Identify which cell holds the provided text, then report its (x, y) central coordinate. 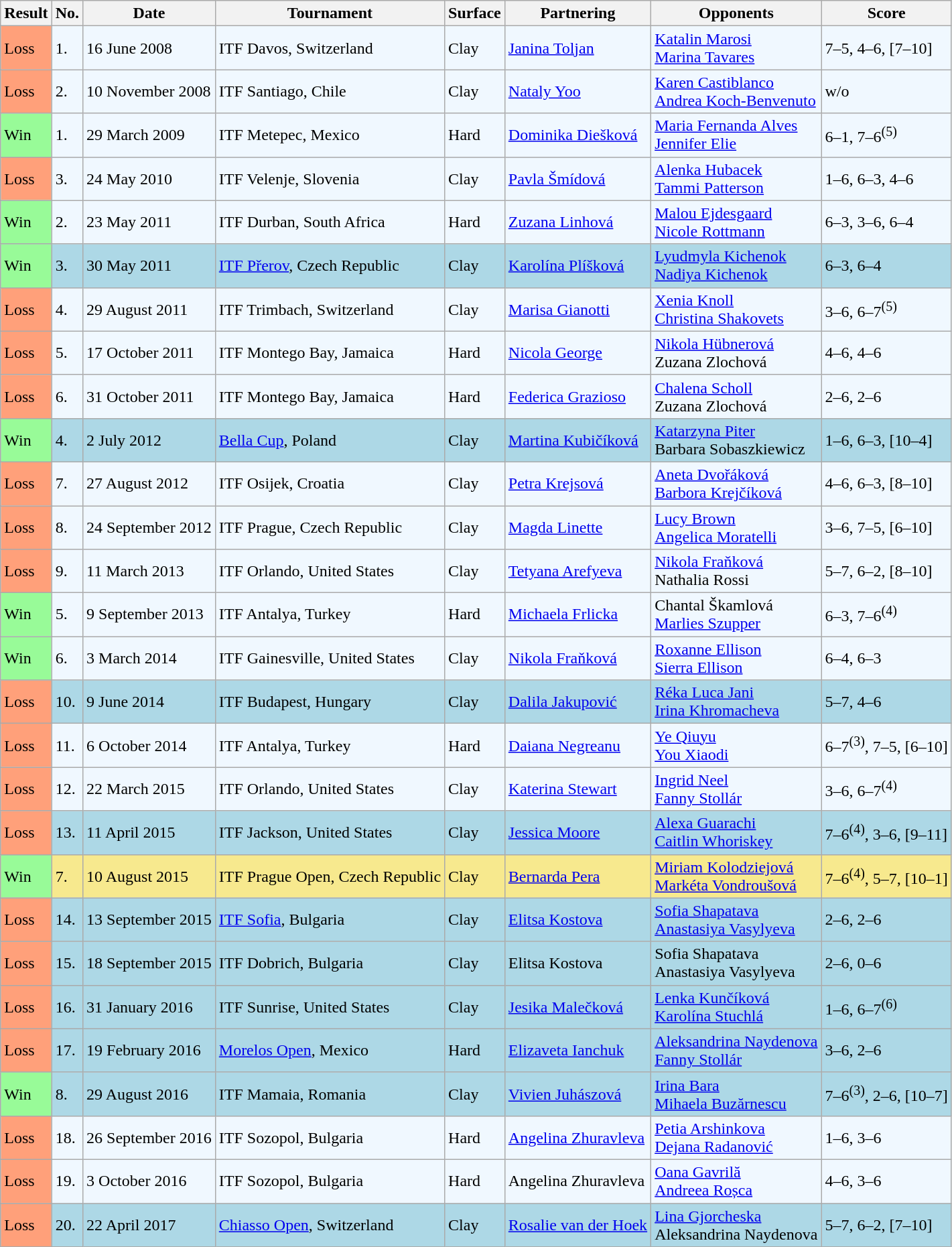
5–7, 4–6 (886, 702)
Marisa Gianotti (577, 310)
Federica Grazioso (577, 397)
6–3, 6–4 (886, 265)
17. (67, 1051)
Alexa Guarachi Caitlin Whoriskey (736, 832)
ITF Jackson, United States (330, 832)
13. (67, 832)
4–6, 3–6 (886, 1181)
Chalena Scholl Zuzana Zlochová (736, 397)
4–6, 4–6 (886, 352)
Janina Toljan (577, 48)
Chantal Škamlová Marlies Szupper (736, 615)
Date (149, 13)
Tetyana Arefyeva (577, 571)
Nikola Fraňková (577, 658)
9. (67, 571)
Michaela Frlicka (577, 615)
30 May 2011 (149, 265)
24 September 2012 (149, 527)
Surface (475, 13)
29 August 2016 (149, 1094)
29 March 2009 (149, 135)
6 October 2014 (149, 745)
Nicola George (577, 352)
Nikola Fraňková Nathalia Rossi (736, 571)
22 April 2017 (149, 1225)
Oana Gavrilă Andreea Roșca (736, 1181)
Pavla Šmídová (577, 178)
16 June 2008 (149, 48)
ITF Santiago, Chile (330, 91)
6–3, 7–6(4) (886, 615)
Irina Bara Mihaela Buzărnescu (736, 1094)
ITF Prague Open, Czech Republic (330, 876)
Lucy Brown Angelica Moratelli (736, 527)
Chiasso Open, Switzerland (330, 1225)
7–5, 4–6, [7–10] (886, 48)
13 September 2015 (149, 919)
Katarzyna Piter Barbara Sobaszkiewicz (736, 440)
Aleksandrina Naydenova Fanny Stollár (736, 1051)
27 August 2012 (149, 484)
1–6, 6–3, 4–6 (886, 178)
Lenka Kunčíková Karolína Stuchlá (736, 1006)
Ingrid Neel Fanny Stollár (736, 789)
Aneta Dvořáková Barbora Krejčíková (736, 484)
Nikola Hübnerová Zuzana Zlochová (736, 352)
1–6, 6–3, [10–4] (886, 440)
29 August 2011 (149, 310)
Lina Gjorcheska Aleksandrina Naydenova (736, 1225)
5–7, 6–2, [8–10] (886, 571)
18 September 2015 (149, 964)
ITF Trimbach, Switzerland (330, 310)
6–4, 6–3 (886, 658)
3–6, 6–7(4) (886, 789)
6–1, 7–6(5) (886, 135)
22 March 2015 (149, 789)
ITF Velenje, Slovenia (330, 178)
Xenia Knoll Christina Shakovets (736, 310)
11. (67, 745)
Tournament (330, 13)
24 May 2010 (149, 178)
12. (67, 789)
17 October 2011 (149, 352)
Bella Cup, Poland (330, 440)
1–6, 6–7(6) (886, 1006)
Result (26, 13)
ITF Osijek, Croatia (330, 484)
ITF Prague, Czech Republic (330, 527)
Daiana Negreanu (577, 745)
Dalila Jakupović (577, 702)
10. (67, 702)
6–3, 3–6, 6–4 (886, 222)
10 August 2015 (149, 876)
14. (67, 919)
Malou Ejdesgaard Nicole Rottmann (736, 222)
ITF Mamaia, Romania (330, 1094)
26 September 2016 (149, 1138)
3–6, 2–6 (886, 1051)
No. (67, 13)
4–6, 6–3, [8–10] (886, 484)
Alenka Hubacek Tammi Patterson (736, 178)
Katerina Stewart (577, 789)
Dominika Diešková (577, 135)
7–6(4), 3–6, [9–11] (886, 832)
ITF Davos, Switzerland (330, 48)
Jesika Malečková (577, 1006)
ITF Sunrise, United States (330, 1006)
19 February 2016 (149, 1051)
Lyudmyla Kichenok Nadiya Kichenok (736, 265)
Ye Qiuyu You Xiaodi (736, 745)
Score (886, 13)
5–7, 6–2, [7–10] (886, 1225)
Karolína Plíšková (577, 265)
ITF Metepec, Mexico (330, 135)
ITF Durban, South Africa (330, 222)
ITF Přerov, Czech Republic (330, 265)
7–6(3), 2–6, [10–7] (886, 1094)
31 January 2016 (149, 1006)
Maria Fernanda Alves Jennifer Elie (736, 135)
31 October 2011 (149, 397)
10 November 2008 (149, 91)
2–6, 0–6 (886, 964)
Réka Luca Jani Irina Khromacheva (736, 702)
Morelos Open, Mexico (330, 1051)
11 March 2013 (149, 571)
Opponents (736, 13)
ITF Budapest, Hungary (330, 702)
Vivien Juhászová (577, 1094)
9 June 2014 (149, 702)
20. (67, 1225)
9 September 2013 (149, 615)
3 March 2014 (149, 658)
6–7(3), 7–5, [6–10] (886, 745)
ITF Gainesville, United States (330, 658)
Martina Kubičíková (577, 440)
Zuzana Linhová (577, 222)
Karen Castiblanco Andrea Koch-Benvenuto (736, 91)
3–6, 7–5, [6–10] (886, 527)
23 May 2011 (149, 222)
15. (67, 964)
Magda Linette (577, 527)
3 October 2016 (149, 1181)
Partnering (577, 13)
Nataly Yoo (577, 91)
Jessica Moore (577, 832)
2 July 2012 (149, 440)
7–6(4), 5–7, [10–1] (886, 876)
Elizaveta Ianchuk (577, 1051)
Petra Krejsová (577, 484)
Rosalie van der Hoek (577, 1225)
ITF Dobrich, Bulgaria (330, 964)
Petia Arshinkova Dejana Radanović (736, 1138)
11 April 2015 (149, 832)
18. (67, 1138)
ITF Sofia, Bulgaria (330, 919)
19. (67, 1181)
3–6, 6–7(5) (886, 310)
Katalin Marosi Marina Tavares (736, 48)
Miriam Kolodziejová Markéta Vondroušová (736, 876)
Bernarda Pera (577, 876)
Roxanne Ellison Sierra Ellison (736, 658)
16. (67, 1006)
w/o (886, 91)
1–6, 3–6 (886, 1138)
